Identify which cell holds the provided text, then report its (X, Y) central coordinate. 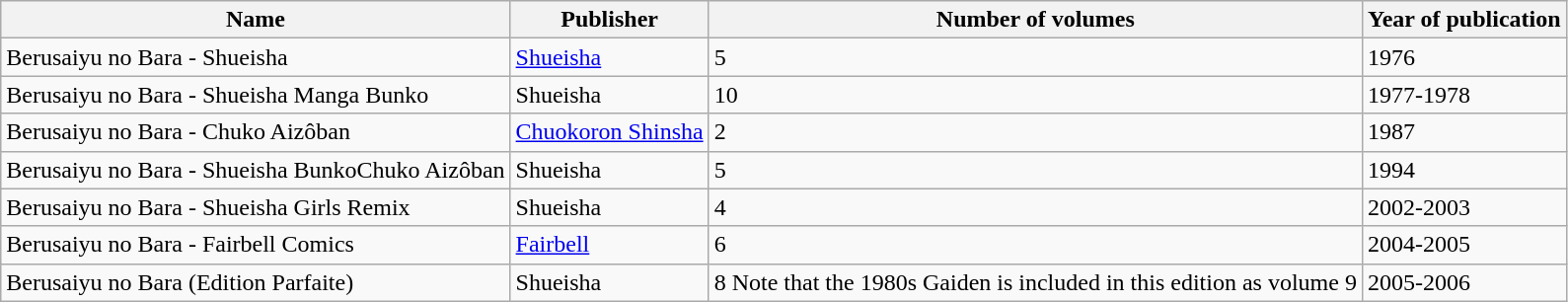
2005-2006 (1464, 282)
Berusaiyu no Bara - Chuko Aizôban (256, 132)
4 (1035, 207)
Chuokoron Shinsha (610, 132)
Berusaiyu no Bara - Shueisha Manga Bunko (256, 95)
1977-1978 (1464, 95)
Berusaiyu no Bara (Edition Parfaite) (256, 282)
Berusaiyu no Bara - Shueisha Girls Remix (256, 207)
Publisher (610, 20)
6 (1035, 245)
Fairbell (610, 245)
1976 (1464, 57)
2002-2003 (1464, 207)
10 (1035, 95)
Number of volumes (1035, 20)
Year of publication (1464, 20)
Berusaiyu no Bara - Shueisha BunkoChuko Aizôban (256, 170)
1994 (1464, 170)
2 (1035, 132)
1987 (1464, 132)
Berusaiyu no Bara - Fairbell Comics (256, 245)
Berusaiyu no Bara - Shueisha (256, 57)
8 Note that the 1980s Gaiden is included in this edition as volume 9 (1035, 282)
Name (256, 20)
2004-2005 (1464, 245)
